For the text-containing cell, return its midpoint in [X, Y] coordinate format. 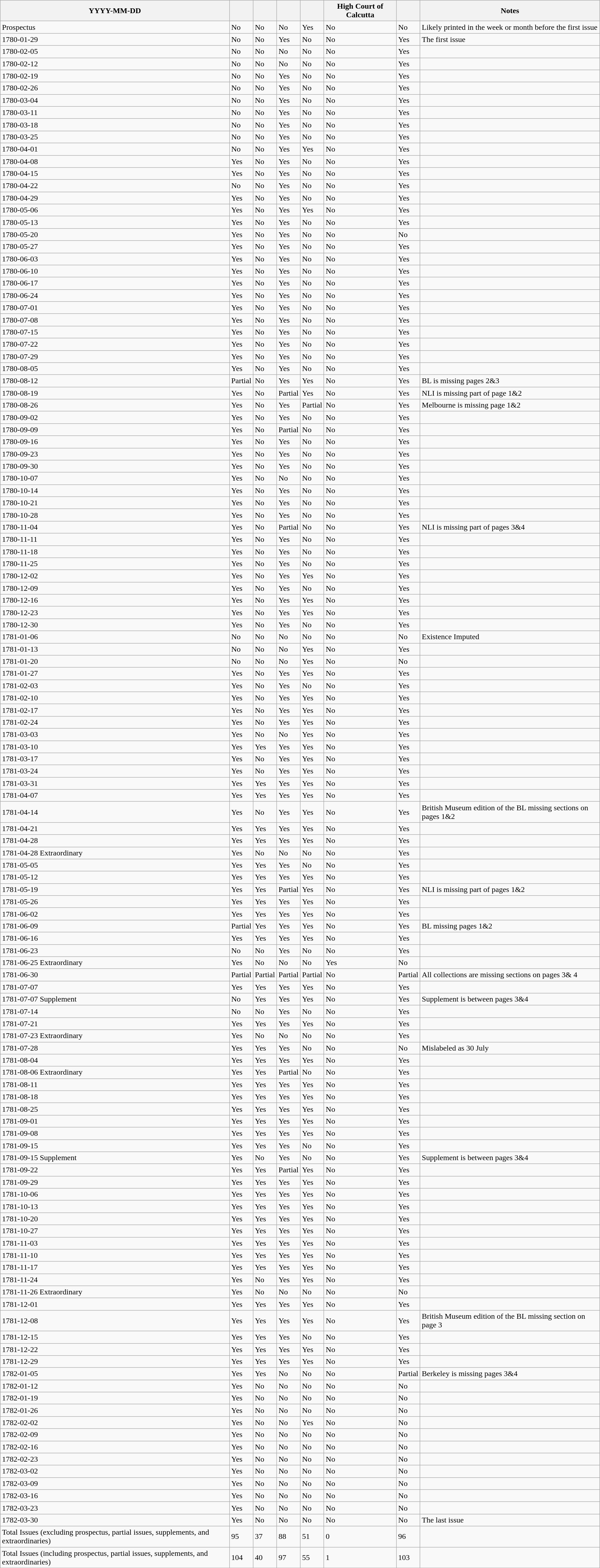
1780-11-25 [115, 564]
1781-05-05 [115, 865]
37 [265, 1537]
1781-09-01 [115, 1121]
1781-07-07 [115, 987]
1780-07-08 [115, 320]
1781-12-29 [115, 1362]
1780-03-18 [115, 125]
British Museum edition of the BL missing sections on pages 1&2 [510, 812]
1780-08-05 [115, 369]
1781-06-25 Extraordinary [115, 963]
1781-03-10 [115, 747]
1780-03-11 [115, 112]
1780-02-26 [115, 88]
1780-04-01 [115, 149]
1782-01-05 [115, 1374]
Melbourne is missing page 1&2 [510, 405]
1780-12-02 [115, 576]
1781-04-14 [115, 812]
High Court of Calcutta [360, 11]
1780-02-05 [115, 52]
1780-03-25 [115, 137]
1780-08-12 [115, 381]
1 [360, 1557]
Prospectus [115, 27]
1780-05-27 [115, 247]
1782-02-02 [115, 1423]
1780-04-08 [115, 161]
BL missing pages 1&2 [510, 926]
1781-03-24 [115, 771]
88 [288, 1537]
1780-05-13 [115, 222]
1781-07-14 [115, 1011]
1780-10-28 [115, 515]
1780-01-29 [115, 39]
The last issue [510, 1520]
1781-09-22 [115, 1170]
1782-03-09 [115, 1483]
51 [312, 1537]
0 [360, 1537]
1780-12-30 [115, 625]
1780-03-04 [115, 100]
1780-09-23 [115, 454]
1781-04-28 [115, 841]
1780-11-18 [115, 551]
1780-07-15 [115, 332]
1781-06-30 [115, 975]
1782-02-23 [115, 1459]
1780-06-24 [115, 295]
1780-09-16 [115, 442]
1780-09-30 [115, 466]
1781-04-28 Extraordinary [115, 853]
1781-12-22 [115, 1349]
1782-03-23 [115, 1508]
97 [288, 1557]
1780-10-21 [115, 503]
1780-05-20 [115, 235]
1781-08-06 Extraordinary [115, 1072]
1780-04-15 [115, 174]
55 [312, 1557]
1780-04-22 [115, 186]
1781-08-04 [115, 1060]
1781-12-01 [115, 1304]
NLI is missing part of page 1&2 [510, 393]
1782-02-09 [115, 1435]
1781-01-20 [115, 661]
40 [265, 1557]
1780-11-11 [115, 539]
Notes [510, 11]
1780-12-16 [115, 600]
Mislabeled as 30 July [510, 1048]
1781-09-15 [115, 1145]
1780-04-29 [115, 198]
1781-02-10 [115, 698]
1781-11-26 Extraordinary [115, 1292]
1780-07-22 [115, 344]
1781-03-17 [115, 759]
1781-07-28 [115, 1048]
BL is missing pages 2&3 [510, 381]
1781-12-15 [115, 1337]
1780-12-09 [115, 588]
1782-01-26 [115, 1410]
1781-10-06 [115, 1194]
1780-06-03 [115, 259]
1781-08-11 [115, 1085]
1781-07-07 Supplement [115, 999]
103 [408, 1557]
95 [241, 1537]
1780-08-26 [115, 405]
1781-01-13 [115, 649]
Total Issues (excluding prospectus, partial issues, supplements, and extraordinaries) [115, 1537]
NLI is missing part of pages 3&4 [510, 527]
1781-07-21 [115, 1024]
1781-06-23 [115, 951]
1781-01-06 [115, 637]
1781-08-18 [115, 1097]
Likely printed in the week or month before the first issue [510, 27]
1781-09-29 [115, 1182]
Berkeley is missing pages 3&4 [510, 1374]
1780-10-14 [115, 491]
1780-08-19 [115, 393]
1781-02-24 [115, 722]
1781-02-17 [115, 710]
1781-10-20 [115, 1219]
1781-05-12 [115, 877]
1780-02-12 [115, 64]
1781-08-25 [115, 1109]
Total Issues (including prospectus, partial issues, supplements, and extraordinaries) [115, 1557]
104 [241, 1557]
YYYY-MM-DD [115, 11]
1781-04-07 [115, 796]
NLI is missing part of pages 1&2 [510, 889]
1781-06-16 [115, 938]
1781-03-31 [115, 783]
1781-11-24 [115, 1280]
1782-01-19 [115, 1398]
1781-06-02 [115, 914]
1780-11-04 [115, 527]
1780-07-29 [115, 357]
1782-03-16 [115, 1496]
96 [408, 1537]
All collections are missing sections on pages 3& 4 [510, 975]
1782-03-02 [115, 1471]
1781-04-21 [115, 829]
1782-02-16 [115, 1447]
British Museum edition of the BL missing section on page 3 [510, 1321]
1780-05-06 [115, 210]
1780-09-02 [115, 417]
1781-07-23 Extraordinary [115, 1036]
1782-01-12 [115, 1386]
1780-07-01 [115, 308]
1780-09-09 [115, 430]
1781-11-17 [115, 1267]
1781-09-15 Supplement [115, 1158]
1781-10-13 [115, 1207]
1781-09-08 [115, 1133]
1780-06-17 [115, 283]
1781-06-09 [115, 926]
1781-05-26 [115, 902]
1781-11-10 [115, 1255]
Existence Imputed [510, 637]
1781-05-19 [115, 889]
1781-02-03 [115, 686]
1780-06-10 [115, 271]
1781-10-27 [115, 1231]
1781-01-27 [115, 673]
1781-12-08 [115, 1321]
The first issue [510, 39]
1781-11-03 [115, 1243]
1781-03-03 [115, 734]
1780-10-07 [115, 478]
1780-02-19 [115, 76]
1782-03-30 [115, 1520]
1780-12-23 [115, 613]
